Find where the given text appears and provide that cell's center as (x, y) coordinate. 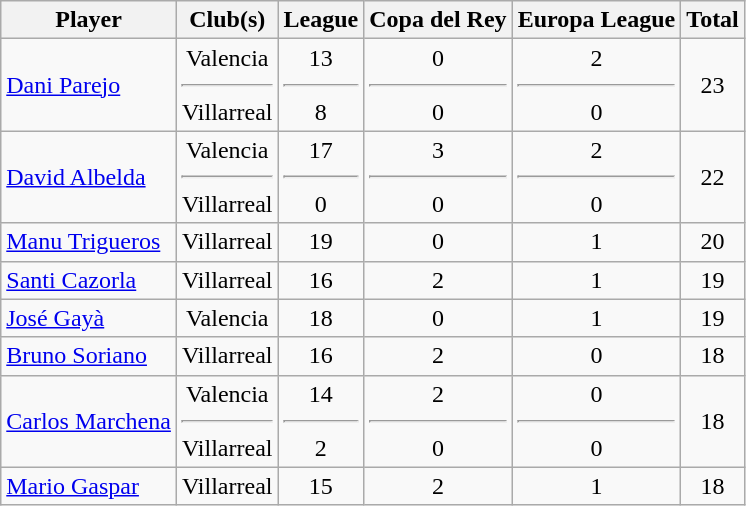
League (321, 20)
Europa League (596, 20)
Dani Parejo (89, 85)
Valencia (227, 318)
José Gayà (89, 318)
Santi Cazorla (89, 280)
Copa del Rey (438, 20)
23 (713, 85)
Carlos Marchena (89, 421)
15 (321, 486)
22 (713, 177)
170 (321, 177)
Club(s) (227, 20)
David Albelda (89, 177)
Total (713, 20)
138 (321, 85)
Bruno Soriano (89, 356)
Manu Trigueros (89, 242)
30 (438, 177)
142 (321, 421)
Player (89, 20)
Mario Gaspar (89, 486)
